Scan for the cell matching the given text and deliver its (X, Y) coordinate at center. 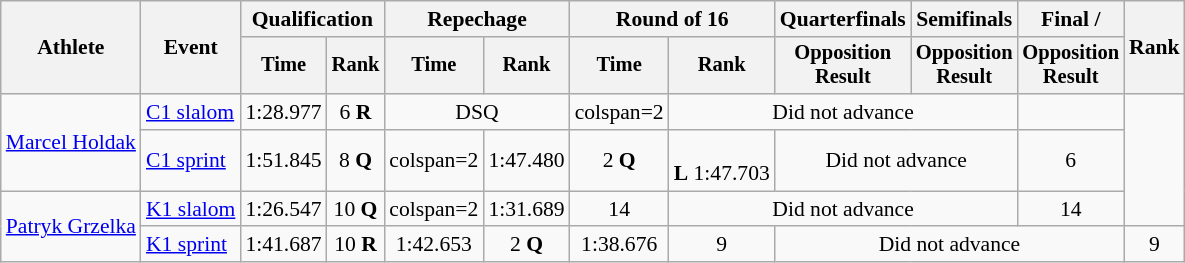
10 R (356, 245)
8 Q (356, 160)
Repechage (476, 19)
Patryk Grzelka (71, 226)
Qualification (312, 19)
Marcel Holdak (71, 142)
Semifinals (964, 19)
Quarterfinals (843, 19)
10 Q (356, 209)
1:47.480 (526, 160)
1:51.845 (283, 160)
6 (1070, 160)
K1 slalom (190, 209)
1:31.689 (526, 209)
C1 slalom (190, 112)
C1 sprint (190, 160)
L 1:47.703 (722, 160)
K1 sprint (190, 245)
Final / (1070, 19)
1:28.977 (283, 112)
Event (190, 48)
1:38.676 (620, 245)
1:41.687 (283, 245)
Round of 16 (672, 19)
DSQ (476, 112)
6 R (356, 112)
1:42.653 (434, 245)
1:26.547 (283, 209)
Athlete (71, 48)
